Determine the [x, y] coordinate at the center of the cell enclosing the given text.  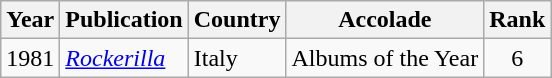
1981 [30, 58]
Albums of the Year [385, 58]
Rockerilla [124, 58]
6 [518, 58]
Country [237, 20]
Rank [518, 20]
Italy [237, 58]
Publication [124, 20]
Year [30, 20]
Accolade [385, 20]
